Output the [X, Y] coordinate of the center of the cell containing the given text.  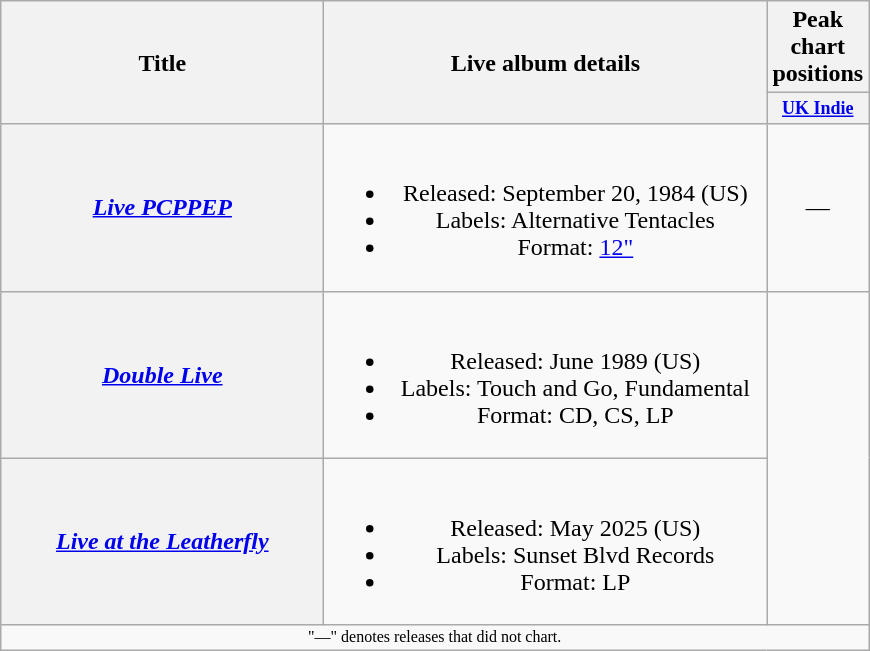
Live album details [546, 62]
"—" denotes releases that did not chart. [435, 637]
— [818, 208]
Released: June 1989 (US)Labels: Touch and Go, FundamentalFormat: CD, CS, LP [546, 374]
Title [162, 62]
Live PCPPEP [162, 208]
Peak chart positions [818, 47]
Double Live [162, 374]
Released: May 2025 (US)Labels: Sunset Blvd RecordsFormat: LP [546, 542]
Released: September 20, 1984 (US)Labels: Alternative TentaclesFormat: 12" [546, 208]
UK Indie [818, 108]
Live at the Leatherfly [162, 542]
